Pinpoint the cell where the given text exists, returning its (X, Y) midpoint coordinate. 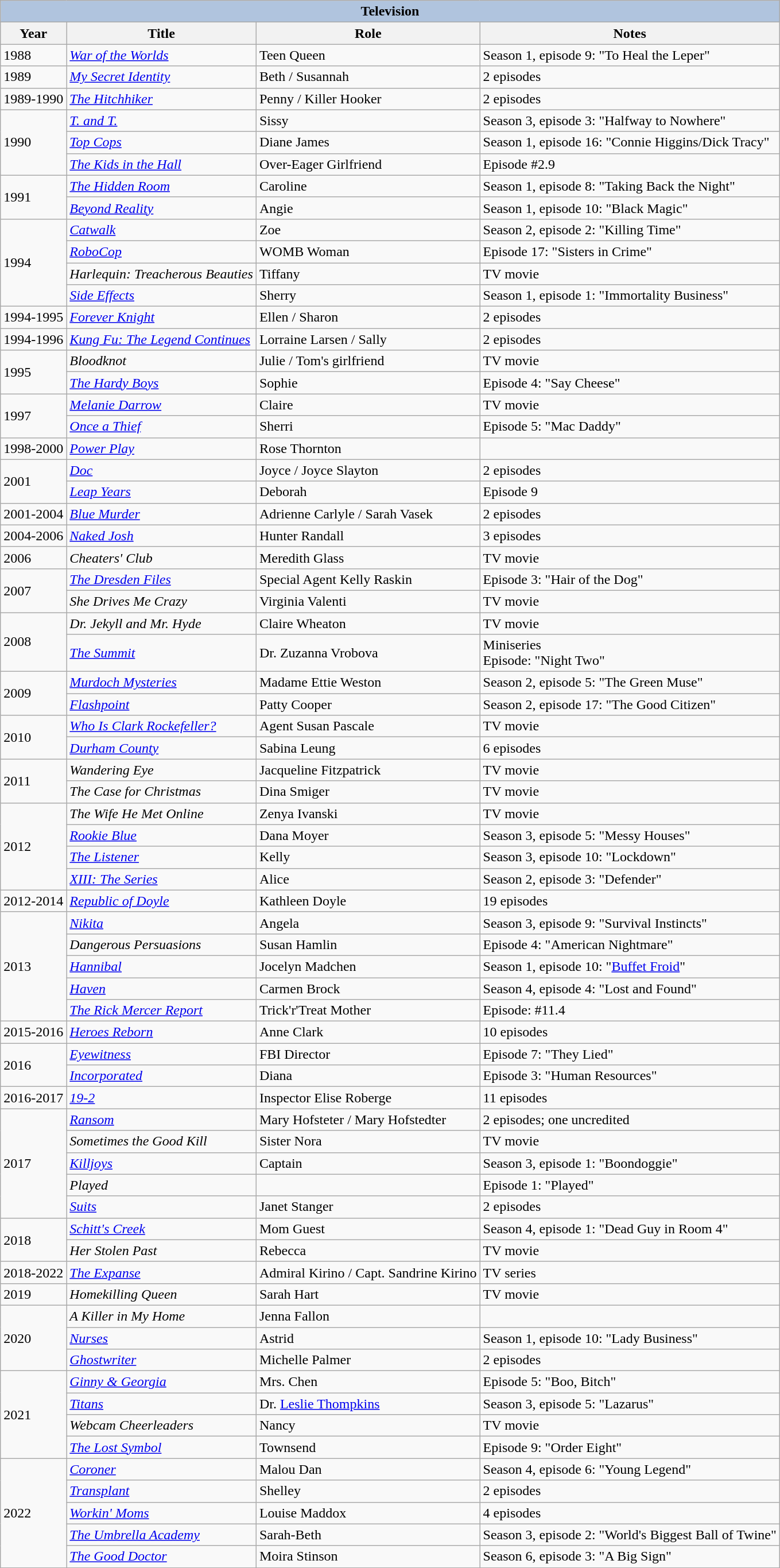
My Secret Identity (162, 77)
1988 (33, 55)
Season 1, episode 10: "Lady Business" (630, 1338)
Once a Thief (162, 427)
Workin' Moms (162, 1513)
Anne Clark (368, 1032)
2018 (33, 1240)
Teen Queen (368, 55)
Played (162, 1185)
2012-2014 (33, 901)
2013 (33, 966)
Episode 1: "Played" (630, 1185)
Hannibal (162, 966)
The Kids in the Hall (162, 164)
1997 (33, 416)
Season 4, episode 6: "Young Legend" (630, 1469)
Dana Moyer (368, 835)
Miniseries Episode: "Night Two" (630, 653)
WOMB Woman (368, 251)
Julie / Tom's girlfriend (368, 361)
Season 6, episode 3: "A Big Sign" (630, 1557)
Sabina Leung (368, 748)
Rose Thornton (368, 448)
Janet Stanger (368, 1207)
Sherri (368, 427)
Blue Murder (162, 514)
Patty Cooper (368, 704)
Season 3, episode 1: "Boondoggie" (630, 1163)
2009 (33, 694)
Diane James (368, 142)
Ransom (162, 1120)
Season 3, episode 5: "Messy Houses" (630, 835)
Who Is Clark Rockefeller? (162, 726)
Episode 9 (630, 492)
Claire (368, 405)
The Listener (162, 857)
Trick'r'Treat Mother (368, 1011)
She Drives Me Crazy (162, 601)
Carmen Brock (368, 988)
Forever Knight (162, 318)
The Wife He Met Online (162, 814)
2004-2006 (33, 536)
Jocelyn Madchen (368, 966)
Side Effects (162, 296)
Season 4, episode 1: "Dead Guy in Room 4" (630, 1229)
Power Play (162, 448)
1994-1996 (33, 339)
Over-Eager Girlfriend (368, 164)
The Summit (162, 653)
Mary Hofsteter / Mary Hofstedter (368, 1120)
Nikita (162, 923)
Episode 4: "American Nightmare" (630, 944)
2017 (33, 1163)
2006 (33, 557)
Virginia Valenti (368, 601)
Coroner (162, 1469)
Louise Maddox (368, 1513)
2007 (33, 590)
Transplant (162, 1491)
The Umbrella Academy (162, 1535)
Killjoys (162, 1163)
Tiffany (368, 274)
1989-1990 (33, 99)
Leap Years (162, 492)
2011 (33, 781)
2022 (33, 1513)
Michelle Palmer (368, 1360)
Captain (368, 1163)
Episode 17: "Sisters in Crime" (630, 251)
Republic of Doyle (162, 901)
6 episodes (630, 748)
Top Cops (162, 142)
Homekilling Queen (162, 1294)
10 episodes (630, 1032)
Claire Wheaton (368, 623)
A Killer in My Home (162, 1316)
Dr. Zuzanna Vrobova (368, 653)
Episode: #11.4 (630, 1011)
2019 (33, 1294)
1991 (33, 197)
Mrs. Chen (368, 1382)
Season 1, episode 1: "Immortality Business" (630, 296)
Meredith Glass (368, 557)
Titans (162, 1404)
Season 3, episode 10: "Lockdown" (630, 857)
Episode #2.9 (630, 164)
Ginny & Georgia (162, 1382)
Diana (368, 1076)
Sometimes the Good Kill (162, 1141)
Episode 9: "Order Eight" (630, 1447)
Durham County (162, 748)
The Hitchhiker (162, 99)
Kelly (368, 857)
Season 1, episode 10: "Buffet Froid" (630, 966)
Hunter Randall (368, 536)
Episode 5: "Boo, Bitch" (630, 1382)
Harlequin: Treacherous Beauties (162, 274)
Zoe (368, 230)
Her Stolen Past (162, 1250)
2021 (33, 1415)
Year (33, 33)
Television (390, 11)
Catwalk (162, 230)
Agent Susan Pascale (368, 726)
Season 4, episode 4: "Lost and Found" (630, 988)
Doc (162, 470)
FBI Director (368, 1054)
Kathleen Doyle (368, 901)
Alice (368, 879)
Eyewitness (162, 1054)
Kung Fu: The Legend Continues (162, 339)
Episode 3: "Human Resources" (630, 1076)
Season 3, episode 2: "World's Biggest Ball of Twine" (630, 1535)
Naked Josh (162, 536)
Season 2, episode 3: "Defender" (630, 879)
Rookie Blue (162, 835)
Season 1, episode 9: "To Heal the Leper" (630, 55)
2001-2004 (33, 514)
Season 3, episode 5: "Lazarus" (630, 1404)
Caroline (368, 186)
Moira Stinson (368, 1557)
2 episodes; one uncredited (630, 1120)
Melanie Darrow (162, 405)
Jacqueline Fitzpatrick (368, 770)
1990 (33, 142)
Dr. Leslie Thompkins (368, 1404)
19 episodes (630, 901)
2018-2022 (33, 1272)
Sarah-Beth (368, 1535)
The Good Doctor (162, 1557)
4 episodes (630, 1513)
2012 (33, 846)
Season 3, episode 9: "Survival Instincts" (630, 923)
1994-1995 (33, 318)
XIII: The Series (162, 879)
Murdoch Mysteries (162, 683)
T. and T. (162, 121)
The Rick Mercer Report (162, 1011)
Dina Smiger (368, 792)
Nancy (368, 1426)
Sister Nora (368, 1141)
Joyce / Joyce Slayton (368, 470)
Angie (368, 208)
Season 2, episode 5: "The Green Muse" (630, 683)
Dr. Jekyll and Mr. Hyde (162, 623)
2020 (33, 1338)
War of the Worlds (162, 55)
Townsend (368, 1447)
Special Agent Kelly Raskin (368, 579)
RoboCop (162, 251)
2008 (33, 642)
Sarah Hart (368, 1294)
Angela (368, 923)
2016 (33, 1065)
The Case for Christmas (162, 792)
Adrienne Carlyle / Sarah Vasek (368, 514)
Lorraine Larsen / Sally (368, 339)
Incorporated (162, 1076)
Season 1, episode 16: "Connie Higgins/Dick Tracy" (630, 142)
Title (162, 33)
Inspector Elise Roberge (368, 1098)
Sherry (368, 296)
Wandering Eye (162, 770)
Heroes Reborn (162, 1032)
The Expanse (162, 1272)
11 episodes (630, 1098)
1998-2000 (33, 448)
Episode 7: "They Lied" (630, 1054)
The Dresden Files (162, 579)
Susan Hamlin (368, 944)
Schitt's Creek (162, 1229)
Deborah (368, 492)
Sophie (368, 383)
Season 2, episode 17: "The Good Citizen" (630, 704)
Haven (162, 988)
2010 (33, 737)
Episode 4: "Say Cheese" (630, 383)
Flashpoint (162, 704)
Jenna Fallon (368, 1316)
Notes (630, 33)
Webcam Cheerleaders (162, 1426)
1989 (33, 77)
Malou Dan (368, 1469)
19-2 (162, 1098)
Mom Guest (368, 1229)
Ellen / Sharon (368, 318)
1995 (33, 372)
TV series (630, 1272)
Episode 5: "Mac Daddy" (630, 427)
Beyond Reality (162, 208)
Season 3, episode 3: "Halfway to Nowhere" (630, 121)
1994 (33, 262)
Shelley (368, 1491)
Season 1, episode 10: "Black Magic" (630, 208)
Season 2, episode 2: "Killing Time" (630, 230)
Bloodknot (162, 361)
Dangerous Persuasions (162, 944)
2015-2016 (33, 1032)
The Hardy Boys (162, 383)
Rebecca (368, 1250)
Madame Ettie Weston (368, 683)
Beth / Susannah (368, 77)
3 episodes (630, 536)
Admiral Kirino / Capt. Sandrine Kirino (368, 1272)
Season 1, episode 8: "Taking Back the Night" (630, 186)
Suits (162, 1207)
Astrid (368, 1338)
Cheaters' Club (162, 557)
Ghostwriter (162, 1360)
Penny / Killer Hooker (368, 99)
The Hidden Room (162, 186)
2016-2017 (33, 1098)
Role (368, 33)
Nurses (162, 1338)
2001 (33, 481)
The Lost Symbol (162, 1447)
Zenya Ivanski (368, 814)
Episode 3: "Hair of the Dog" (630, 579)
Sissy (368, 121)
